Detect which cell encompasses the target text, then output its (x, y) center coordinate. 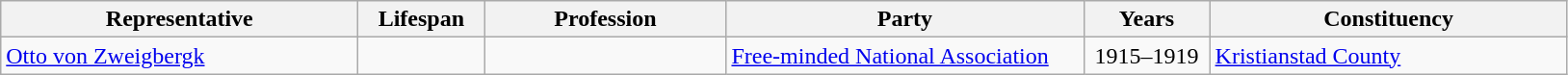
Lifespan (422, 19)
1915–1919 (1146, 56)
Representative (179, 19)
Constituency (1389, 19)
Otto von Zweigbergk (179, 56)
Kristianstad County (1389, 56)
Years (1146, 19)
Free-minded National Association (905, 56)
Profession (605, 19)
Party (905, 19)
